Scan for the cell matching the given text and deliver its (X, Y) coordinate at center. 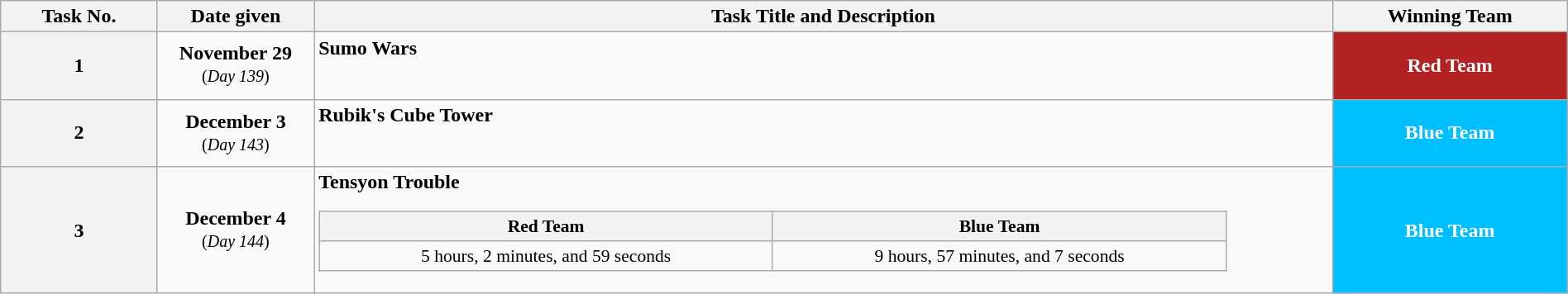
Rubik's Cube Tower (824, 132)
Date given (235, 17)
Winning Team (1450, 17)
Task No. (79, 17)
9 hours, 57 minutes, and 7 seconds (999, 256)
Task Title and Description (824, 17)
1 (79, 66)
December 4(Day 144) (235, 230)
2 (79, 132)
Tensyon Trouble Red Team Blue Team 5 hours, 2 minutes, and 59 seconds 9 hours, 57 minutes, and 7 seconds (824, 230)
Sumo Wars (824, 66)
November 29(Day 139) (235, 66)
3 (79, 230)
5 hours, 2 minutes, and 59 seconds (546, 256)
December 3(Day 143) (235, 132)
